Scan for the cell matching the given text and deliver its (X, Y) coordinate at center. 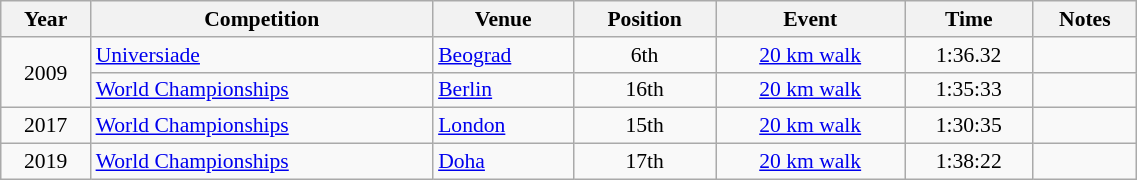
Time (969, 19)
6th (644, 55)
Doha (503, 162)
London (503, 126)
Notes (1085, 19)
2009 (46, 72)
1:36.32 (969, 55)
17th (644, 162)
Event (810, 19)
2017 (46, 126)
Universiade (262, 55)
Venue (503, 19)
Berlin (503, 90)
Beograd (503, 55)
1:30:35 (969, 126)
Position (644, 19)
1:35:33 (969, 90)
Competition (262, 19)
1:38:22 (969, 162)
16th (644, 90)
15th (644, 126)
2019 (46, 162)
Year (46, 19)
